For the text-containing cell, return its midpoint in [x, y] coordinate format. 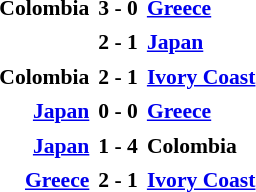
0 - 0 [118, 112]
1 - 4 [118, 146]
